For the text-containing cell, return its midpoint in [x, y] coordinate format. 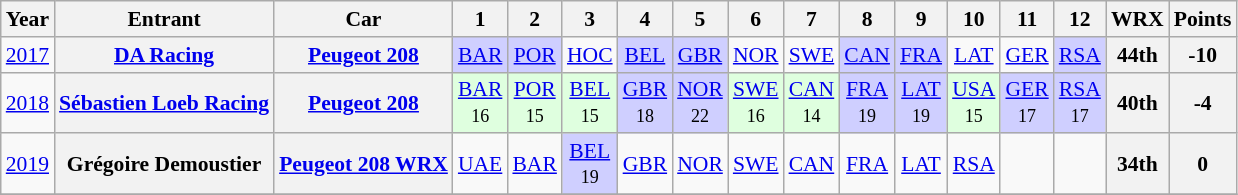
-10 [1203, 55]
40th [1138, 102]
GBR18 [646, 102]
1 [480, 19]
3 [590, 19]
4 [646, 19]
BEL19 [590, 164]
-4 [1203, 102]
SWE16 [756, 102]
GER [1026, 55]
Peugeot 208 WRX [364, 164]
BEL [646, 55]
NOR22 [700, 102]
2019 [28, 164]
Car [364, 19]
6 [756, 19]
8 [867, 19]
CAN14 [812, 102]
2 [534, 19]
Year [28, 19]
WRX [1138, 19]
USA15 [974, 102]
2018 [28, 102]
Entrant [164, 19]
UAE [480, 164]
Points [1203, 19]
11 [1026, 19]
7 [812, 19]
FRA19 [867, 102]
5 [700, 19]
DA Racing [164, 55]
RSA17 [1080, 102]
10 [974, 19]
0 [1203, 164]
34th [1138, 164]
2017 [28, 55]
9 [921, 19]
POR15 [534, 102]
44th [1138, 55]
LAT19 [921, 102]
12 [1080, 19]
BAR16 [480, 102]
Sébastien Loeb Racing [164, 102]
GER17 [1026, 102]
BEL15 [590, 102]
Grégoire Demoustier [164, 164]
POR [534, 55]
HOC [590, 55]
